Output the (X, Y) coordinate of the center of the cell containing the given text.  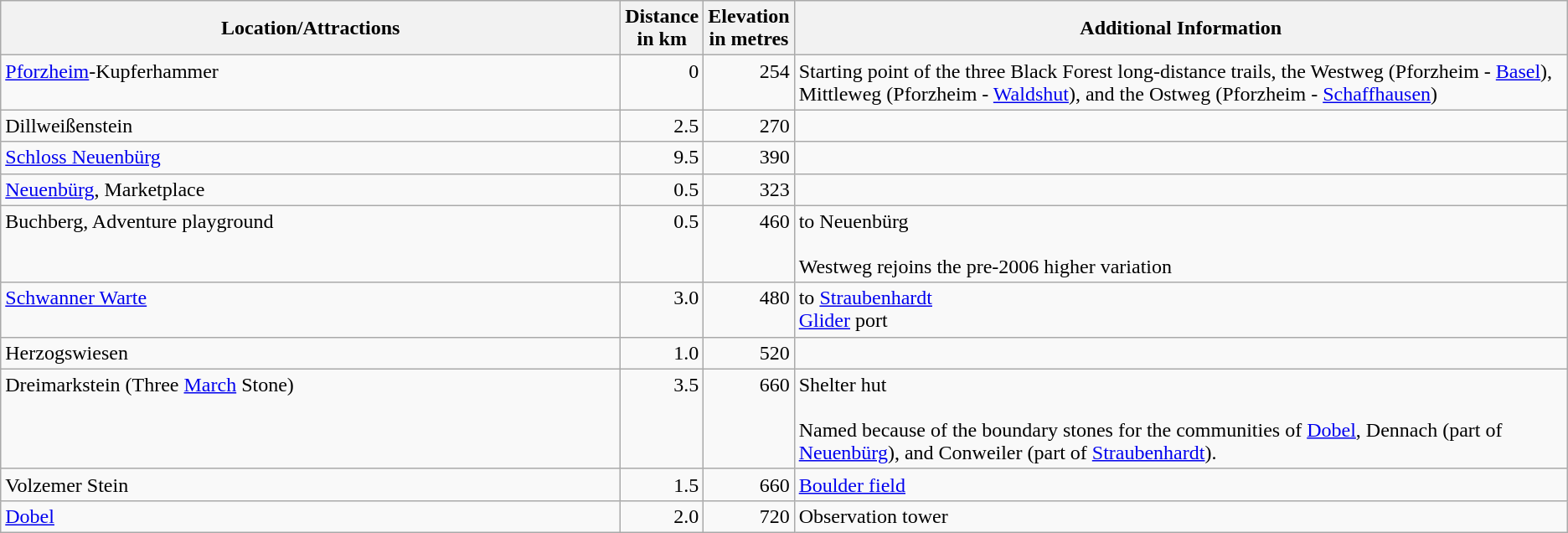
Dobel (311, 516)
1.5 (662, 484)
Additional Information (1181, 28)
Shelter hut Named because of the boundary stones for the communities of Dobel, Dennach (part of Neuenbürg), and Conweiler (part of Straubenhardt). (1181, 419)
3.0 (662, 310)
390 (749, 158)
Buchberg, Adventure playground (311, 244)
720 (749, 516)
to NeuenbürgWestweg rejoins the pre-2006 higher variation (1181, 244)
Schloss Neuenbürg (311, 158)
Schwanner Warte (311, 310)
9.5 (662, 158)
Location/Attractions (311, 28)
1.0 (662, 353)
270 (749, 126)
Volzemer Stein (311, 484)
Elevation in metres (749, 28)
Herzogswiesen (311, 353)
Pforzheim-Kupferhammer (311, 82)
520 (749, 353)
460 (749, 244)
Boulder field (1181, 484)
to Straubenhardt Glider port (1181, 310)
Neuenbürg, Marketplace (311, 189)
Distance in km (662, 28)
0 (662, 82)
Dillweißenstein (311, 126)
2.0 (662, 516)
254 (749, 82)
323 (749, 189)
2.5 (662, 126)
3.5 (662, 419)
Observation tower (1181, 516)
Dreimarkstein (Three March Stone) (311, 419)
480 (749, 310)
